Extract the (x, y) coordinate from the center of the cell holding the provided text.  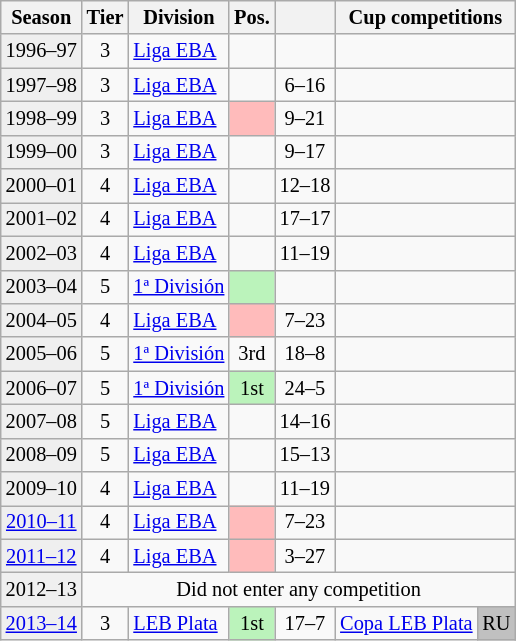
LEB Plata (178, 623)
Copa LEB Plata (406, 623)
24–5 (306, 388)
Did not enter any competition (299, 589)
1997–98 (42, 85)
17–17 (306, 219)
Division (178, 17)
2012–13 (42, 589)
2009–10 (42, 489)
2006–07 (42, 388)
Pos. (252, 17)
9–21 (306, 118)
2002–03 (42, 253)
Cup competitions (425, 17)
2013–14 (42, 623)
2007–08 (42, 421)
Tier (106, 17)
3–27 (306, 556)
1999–00 (42, 152)
1996–97 (42, 51)
2008–09 (42, 455)
1998–99 (42, 118)
2011–12 (42, 556)
14–16 (306, 421)
9–17 (306, 152)
2000–01 (42, 186)
Season (42, 17)
15–13 (306, 455)
RU (496, 623)
2001–02 (42, 219)
2005–06 (42, 354)
6–16 (306, 85)
17–7 (306, 623)
12–18 (306, 186)
2003–04 (42, 287)
18–8 (306, 354)
3rd (252, 354)
2004–05 (42, 320)
2010–11 (42, 522)
